Return the [x, y] coordinate for the center point of the cell that contains the specified text.  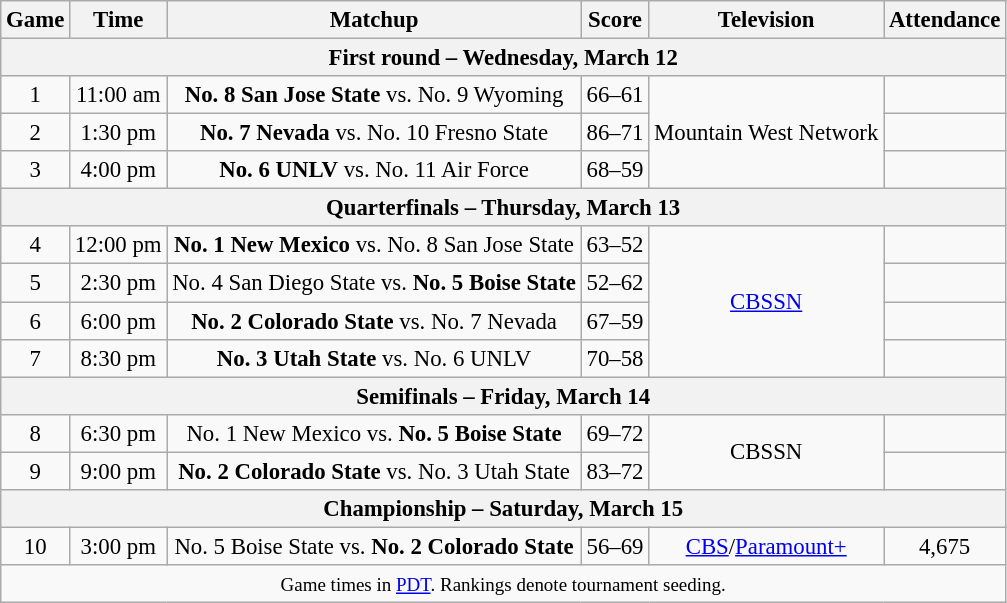
No. 5 Boise State vs. No. 2 Colorado State [374, 546]
First round – Wednesday, March 12 [504, 58]
63–52 [615, 245]
No. 4 San Diego State vs. No. 5 Boise State [374, 283]
3:00 pm [118, 546]
3 [36, 170]
1:30 pm [118, 133]
Television [766, 20]
No. 1 New Mexico vs. No. 8 San Jose State [374, 245]
6:30 pm [118, 433]
11:00 am [118, 95]
4:00 pm [118, 170]
68–59 [615, 170]
52–62 [615, 283]
12:00 pm [118, 245]
5 [36, 283]
66–61 [615, 95]
Semifinals – Friday, March 14 [504, 396]
Game [36, 20]
No. 8 San Jose State vs. No. 9 Wyoming [374, 95]
69–72 [615, 433]
8 [36, 433]
7 [36, 358]
86–71 [615, 133]
9 [36, 471]
56–69 [615, 546]
Championship – Saturday, March 15 [504, 509]
9:00 pm [118, 471]
1 [36, 95]
6:00 pm [118, 321]
No. 1 New Mexico vs. No. 5 Boise State [374, 433]
10 [36, 546]
CBS/Paramount+ [766, 546]
Quarterfinals – Thursday, March 13 [504, 208]
Attendance [945, 20]
70–58 [615, 358]
8:30 pm [118, 358]
No. 2 Colorado State vs. No. 3 Utah State [374, 471]
No. 3 Utah State vs. No. 6 UNLV [374, 358]
Score [615, 20]
Mountain West Network [766, 132]
No. 2 Colorado State vs. No. 7 Nevada [374, 321]
4,675 [945, 546]
No. 6 UNLV vs. No. 11 Air Force [374, 170]
2 [36, 133]
6 [36, 321]
No. 7 Nevada vs. No. 10 Fresno State [374, 133]
Game times in PDT. Rankings denote tournament seeding. [504, 584]
Matchup [374, 20]
4 [36, 245]
83–72 [615, 471]
2:30 pm [118, 283]
Time [118, 20]
67–59 [615, 321]
